Extract the [x, y] coordinate from the center of the cell holding the provided text.  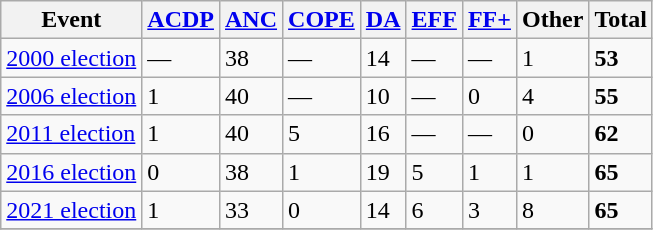
DA [383, 20]
2011 election [72, 134]
8 [552, 210]
10 [383, 96]
Total [621, 20]
2006 election [72, 96]
ANC [250, 20]
33 [250, 210]
2021 election [72, 210]
6 [434, 210]
16 [383, 134]
EFF [434, 20]
53 [621, 58]
3 [489, 210]
2000 election [72, 58]
2016 election [72, 172]
55 [621, 96]
COPE [322, 20]
Other [552, 20]
Event [72, 20]
ACDP [181, 20]
FF+ [489, 20]
19 [383, 172]
62 [621, 134]
4 [552, 96]
